Locate the cell with the specified text and output its (x, y) center coordinate. 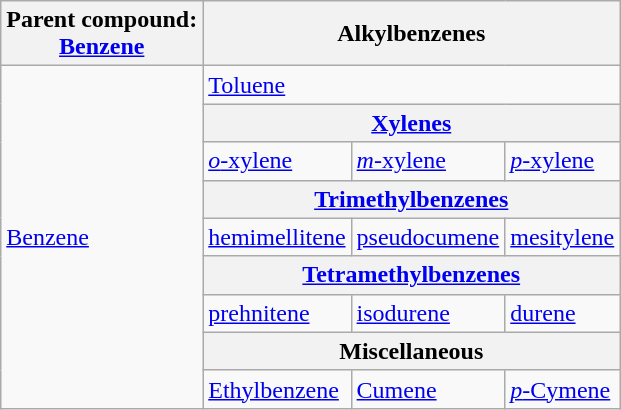
m-xylene (428, 161)
Toluene (412, 85)
Parent compound:Benzene (102, 34)
Ethylbenzene (277, 389)
durene (562, 313)
o-xylene (277, 161)
Alkylbenzenes (412, 34)
pseudocumene (428, 237)
p-xylene (562, 161)
Benzene (102, 238)
Xylenes (412, 123)
hemimellitene (277, 237)
mesitylene (562, 237)
isodurene (428, 313)
Trimethylbenzenes (412, 199)
Tetramethylbenzenes (412, 275)
Miscellaneous (412, 351)
p-Cymene (562, 389)
Cumene (428, 389)
prehnitene (277, 313)
